Extract the (X, Y) coordinate from the center of the cell holding the provided text.  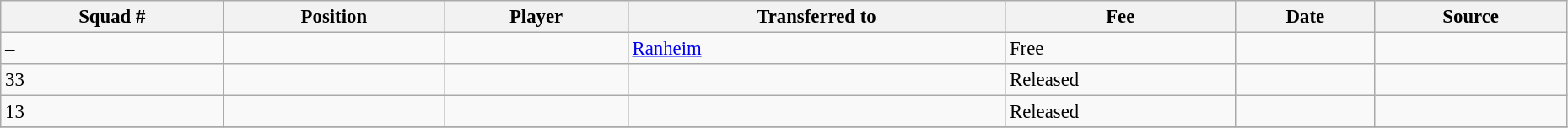
Player (536, 17)
Source (1471, 17)
13 (112, 112)
Position (334, 17)
Transferred to (816, 17)
Squad # (112, 17)
Free (1120, 49)
– (112, 49)
Fee (1120, 17)
33 (112, 80)
Ranheim (816, 49)
Date (1306, 17)
